Extract the [x, y] coordinate from the center of the cell holding the provided text.  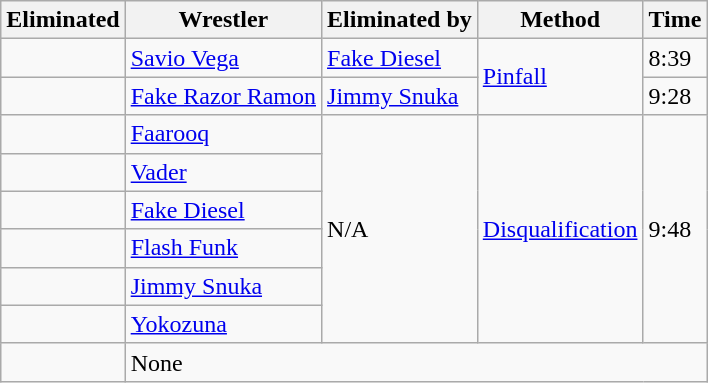
Vader [223, 172]
Flash Funk [223, 248]
Faarooq [223, 134]
Fake Razor Ramon [223, 96]
9:28 [675, 96]
Disqualification [560, 229]
Yokozuna [223, 324]
Savio Vega [223, 58]
Eliminated [63, 20]
Pinfall [560, 77]
N/A [400, 229]
None [416, 362]
Method [560, 20]
Wrestler [223, 20]
Eliminated by [400, 20]
Time [675, 20]
9:48 [675, 229]
8:39 [675, 58]
